Output the (x, y) coordinate of the center of the cell containing the given text.  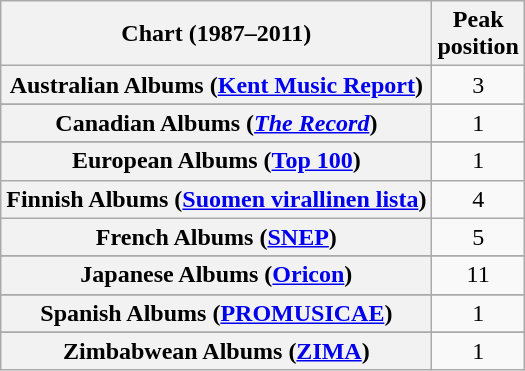
Chart (1987–2011) (216, 34)
Canadian Albums (The Record) (216, 123)
European Albums (Top 100) (216, 161)
4 (478, 199)
3 (478, 85)
Zimbabwean Albums (ZIMA) (216, 351)
Finnish Albums (Suomen virallinen lista) (216, 199)
Peakposition (478, 34)
Australian Albums (Kent Music Report) (216, 85)
Japanese Albums (Oricon) (216, 275)
Spanish Albums (PROMUSICAE) (216, 313)
5 (478, 237)
11 (478, 275)
French Albums (SNEP) (216, 237)
